Identify which cell holds the provided text, then report its [X, Y] central coordinate. 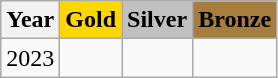
Year [30, 20]
Silver [158, 20]
Bronze [235, 20]
Gold [91, 20]
2023 [30, 58]
